Locate the cell with the specified text and output its [x, y] center coordinate. 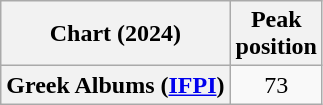
Chart (2024) [116, 34]
Greek Albums (IFPI) [116, 85]
Peak position [276, 34]
73 [276, 85]
